Output the (x, y) coordinate of the center of the cell containing the given text.  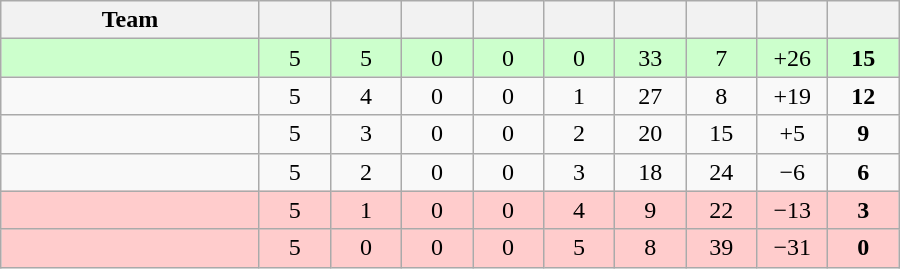
+26 (792, 58)
+19 (792, 96)
7 (722, 58)
24 (722, 172)
+5 (792, 134)
−13 (792, 210)
12 (864, 96)
20 (650, 134)
39 (722, 248)
6 (864, 172)
−31 (792, 248)
Team (130, 20)
27 (650, 96)
33 (650, 58)
−6 (792, 172)
18 (650, 172)
22 (722, 210)
